Return the [x, y] coordinate for the center point of the cell that contains the specified text.  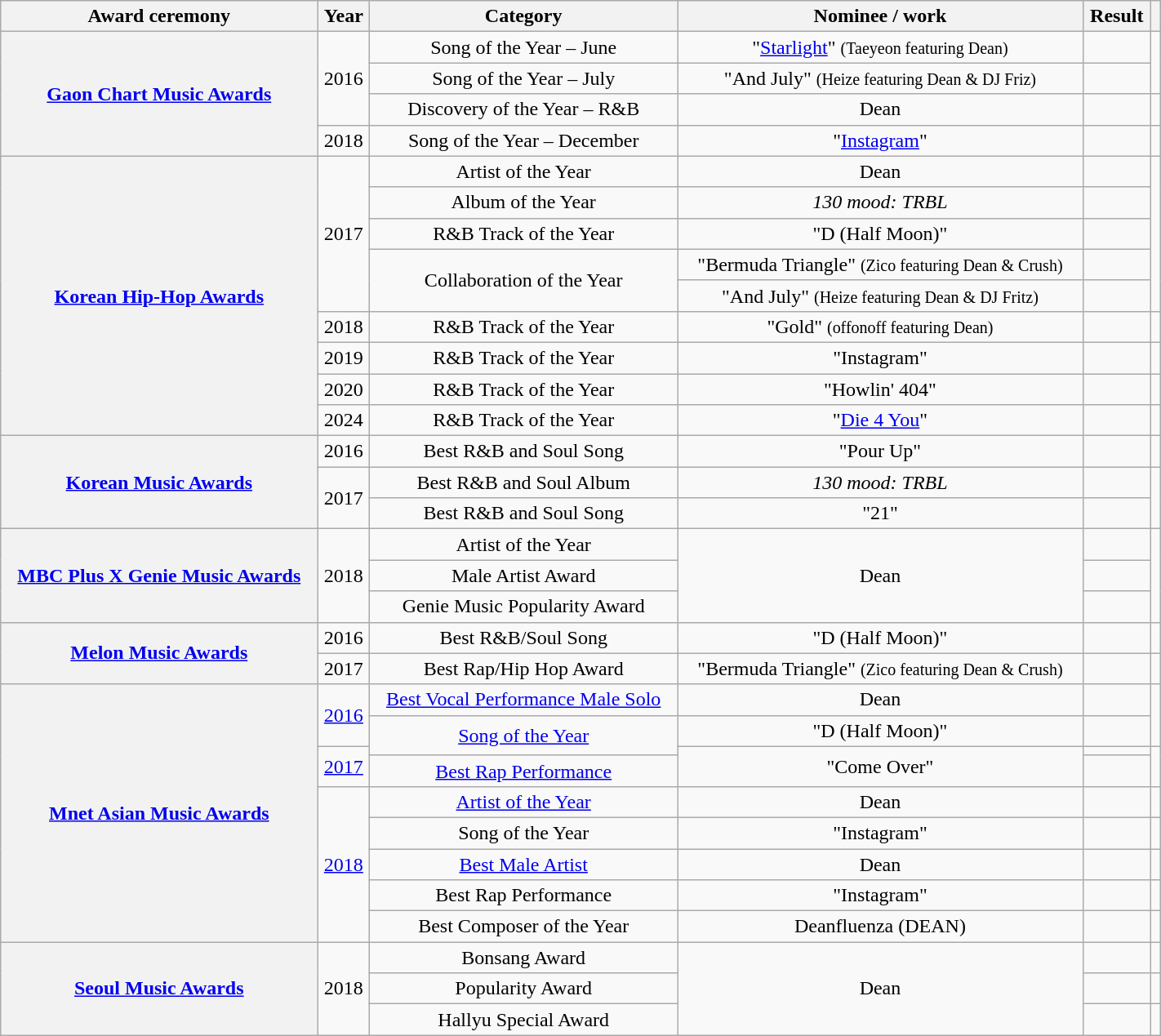
Song of the Year – July [524, 78]
"And July" (Heize featuring Dean & DJ Fritz) [880, 296]
"Die 4 You" [880, 420]
Song of the Year – June [524, 47]
Bonsang Award [524, 958]
"Come Over" [880, 766]
Gaon Chart Music Awards [159, 94]
Popularity Award [524, 989]
"Gold" (offonoff featuring Dean) [880, 327]
MBC Plus X Genie Music Awards [159, 576]
Seoul Music Awards [159, 989]
Award ceremony [159, 16]
Genie Music Popularity Award [524, 607]
Korean Music Awards [159, 482]
Discovery of the Year – R&B [524, 109]
Best Vocal Performance Male Solo [524, 700]
Song of the Year – December [524, 140]
Best Male Artist [524, 865]
Collaboration of the Year [524, 280]
2019 [344, 358]
"21" [880, 514]
"And July" (Heize featuring Dean & DJ Friz) [880, 78]
Best R&B/Soul Song [524, 638]
Male Artist Award [524, 576]
2024 [344, 420]
Best Rap/Hip Hop Award [524, 669]
Year [344, 16]
"Starlight" (Taeyeon featuring Dean) [880, 47]
Nominee / work [880, 16]
Best Composer of the Year [524, 927]
Hallyu Special Award [524, 1020]
2020 [344, 389]
Korean Hip-Hop Awards [159, 296]
Album of the Year [524, 202]
Result [1117, 16]
"Pour Up" [880, 451]
"Howlin' 404" [880, 389]
Category [524, 16]
Best R&B and Soul Album [524, 482]
Mnet Asian Music Awards [159, 813]
Melon Music Awards [159, 653]
Deanfluenza (DEAN) [880, 927]
